Determine the (x, y) coordinate at the center of the cell enclosing the given text.  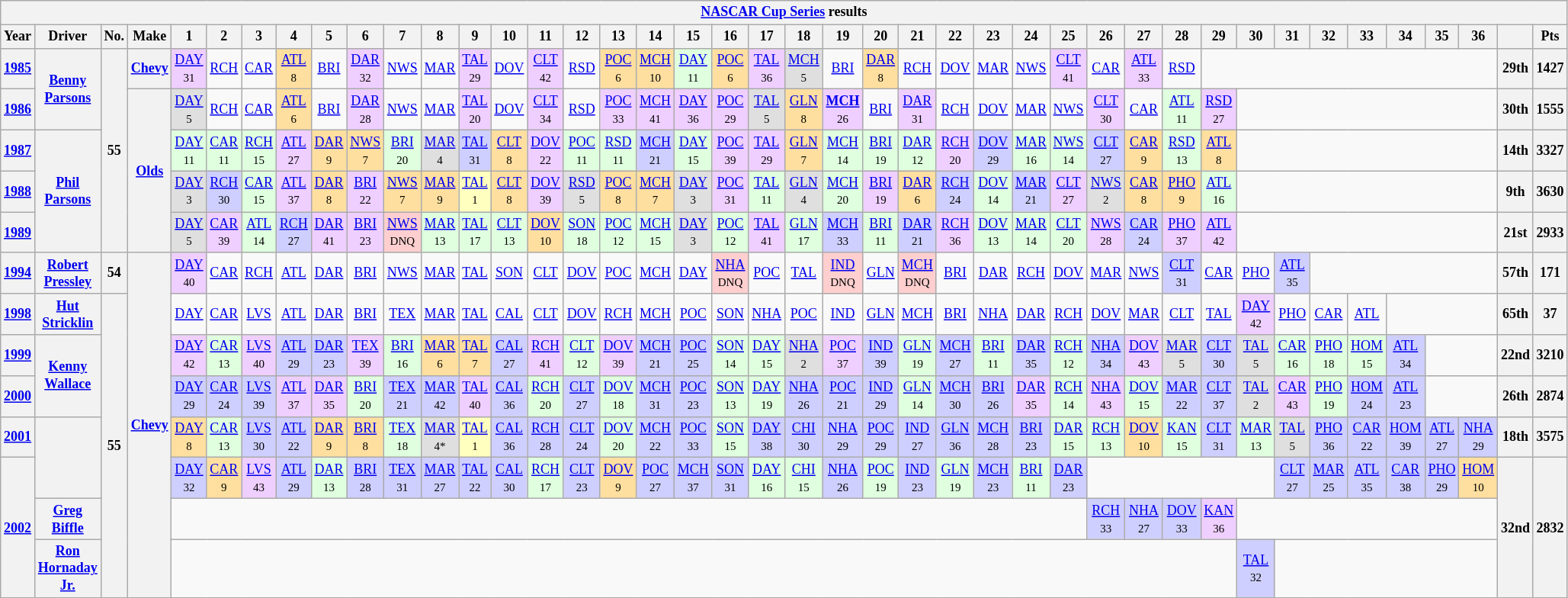
4 (293, 37)
MAR4* (440, 437)
DAY19 (767, 396)
TAL32 (1256, 568)
RCH12 (1069, 355)
TAL11 (767, 191)
IND23 (918, 478)
1988 (18, 191)
MCH37 (693, 478)
1555 (1550, 110)
14 (656, 37)
Pts (1550, 37)
Olds (149, 171)
MAR16 (1031, 150)
RCH30 (224, 191)
10 (509, 37)
29 (1219, 37)
TAL31 (475, 150)
TAL41 (767, 233)
21st (1515, 233)
31 (1292, 37)
8 (440, 37)
CAR11 (224, 150)
SON13 (730, 396)
MCH10 (656, 69)
20 (881, 37)
TAL7 (475, 355)
NHA27 (1144, 519)
28 (1182, 37)
CAL (509, 314)
BRI28 (366, 478)
DOV29 (993, 150)
6 (366, 37)
22 (955, 37)
MCH14 (843, 150)
RCH41 (546, 355)
MCHDNQ (918, 273)
2832 (1550, 528)
MCH5 (803, 69)
CLT37 (1219, 396)
HOM15 (1368, 355)
12 (582, 37)
CAR38 (1406, 478)
PHO29 (1442, 478)
GLN8 (803, 110)
MCH41 (656, 110)
SON31 (730, 478)
26 (1106, 37)
MAR4 (440, 150)
DOV9 (618, 478)
POC39 (730, 150)
SON14 (730, 355)
POC31 (730, 191)
CAL30 (509, 478)
CHI15 (803, 478)
MCH31 (656, 396)
3575 (1550, 437)
CLT42 (546, 69)
30th (1515, 110)
DAR31 (918, 110)
1989 (18, 233)
MAR6 (440, 355)
TAL17 (475, 233)
CLT24 (582, 437)
1987 (18, 150)
LVS39 (259, 396)
TAL40 (475, 396)
TAL2 (1256, 396)
RCH33 (1106, 519)
Year (18, 37)
MCH27 (955, 355)
MCH20 (843, 191)
35 (1442, 37)
KAN15 (1182, 437)
TEX18 (402, 437)
32 (1329, 37)
MCH28 (993, 437)
14th (1515, 150)
19 (843, 37)
CLT41 (1069, 69)
16 (730, 37)
TEX (402, 314)
ATL34 (1406, 355)
1985 (18, 69)
BRI8 (366, 437)
MAR21 (1031, 191)
MAR14 (1031, 233)
NWS28 (1106, 233)
15 (693, 37)
DOV13 (993, 233)
TEX21 (402, 396)
ATL23 (1406, 396)
18 (803, 37)
RSD5 (582, 191)
RSD11 (618, 150)
BRI22 (366, 191)
TAL20 (475, 110)
1 (189, 37)
DOV33 (1182, 519)
3 (259, 37)
2 (224, 37)
DAY8 (189, 437)
DAY38 (767, 437)
9th (1515, 191)
DAR13 (329, 478)
KAN36 (1219, 519)
NHADNQ (730, 273)
MAR9 (440, 191)
GLN17 (803, 233)
MCH26 (843, 110)
RSD13 (1182, 150)
DAY36 (693, 110)
IND27 (918, 437)
GLN14 (918, 396)
30 (1256, 37)
5 (329, 37)
2933 (1550, 233)
MAR27 (440, 478)
DAY29 (189, 396)
RCH14 (1069, 396)
CAR15 (259, 191)
22nd (1515, 355)
25 (1069, 37)
3210 (1550, 355)
SON15 (730, 437)
24 (1031, 37)
GLN36 (955, 437)
54 (114, 273)
ATL16 (1219, 191)
MAR25 (1329, 478)
9 (475, 37)
1427 (1550, 69)
TEX31 (402, 478)
CAR22 (1368, 437)
DAR32 (366, 69)
NWSDNQ (402, 233)
CAL27 (509, 355)
DAY16 (767, 478)
RCH27 (293, 233)
ATL6 (293, 110)
34 (1406, 37)
GLN4 (803, 191)
No. (114, 37)
GLN7 (803, 150)
ATL22 (293, 437)
RCH17 (546, 478)
ATL42 (1219, 233)
DOV15 (1144, 396)
CLT34 (546, 110)
Make (149, 37)
MCH7 (656, 191)
POC21 (843, 396)
33 (1368, 37)
36 (1479, 37)
2001 (18, 437)
CLT12 (582, 355)
Benny Parsons (67, 88)
DAR41 (329, 233)
RCH28 (546, 437)
NHA34 (1106, 355)
DAR12 (918, 150)
IND39 (881, 355)
57th (1515, 273)
CAR43 (1292, 396)
MAR22 (1182, 396)
DAR15 (1069, 437)
MCH23 (993, 478)
HOM24 (1368, 396)
Ron Hornaday Jr. (67, 568)
SON18 (582, 233)
RCH13 (1106, 437)
HOM10 (1479, 478)
LVS30 (259, 437)
27 (1144, 37)
IND (843, 314)
3630 (1550, 191)
21 (918, 37)
POC27 (656, 478)
RCH15 (259, 150)
ATL11 (1182, 110)
Phil Parsons (67, 191)
DAR6 (918, 191)
PHO9 (1182, 191)
23 (993, 37)
DAY40 (189, 273)
BRI16 (402, 355)
171 (1550, 273)
MCH33 (843, 233)
CLT20 (1069, 233)
DOV22 (546, 150)
7 (402, 37)
RSD27 (1219, 110)
NASCAR Cup Series results (784, 12)
TEX39 (366, 355)
HOM39 (1406, 437)
CLT23 (582, 478)
65th (1515, 314)
POC19 (881, 478)
LVS43 (259, 478)
29th (1515, 69)
PHO36 (1329, 437)
11 (546, 37)
TAL22 (475, 478)
NWS14 (1069, 150)
DAY32 (189, 478)
1986 (18, 110)
PHO37 (1182, 233)
MCH30 (955, 396)
RCH36 (955, 233)
Robert Pressley (67, 273)
Greg Biffle (67, 519)
POC37 (843, 355)
POC25 (693, 355)
NHA2 (803, 355)
DAY31 (189, 69)
RCH24 (955, 191)
Hut Stricklin (67, 314)
ATL14 (259, 233)
TAL36 (767, 69)
CAR16 (1292, 355)
POC8 (618, 191)
CAR39 (224, 233)
LVS (259, 314)
2002 (18, 528)
PHO18 (1329, 355)
DOV18 (618, 396)
POC11 (582, 150)
DAR28 (366, 110)
2000 (18, 396)
3327 (1550, 150)
DAR21 (918, 233)
1998 (18, 314)
13 (618, 37)
CAR8 (1144, 191)
MCH22 (656, 437)
MCH15 (656, 233)
DOV43 (1144, 355)
Kenny Wallace (67, 375)
CHI30 (803, 437)
18th (1515, 437)
LVS40 (259, 355)
IND29 (881, 396)
37 (1550, 314)
NHA43 (1106, 396)
MAR5 (1182, 355)
DOV14 (993, 191)
NWS2 (1106, 191)
CLT13 (509, 233)
1999 (18, 355)
26th (1515, 396)
MAR42 (440, 396)
32nd (1515, 528)
2874 (1550, 396)
INDDNQ (843, 273)
1994 (18, 273)
PHO19 (1329, 396)
DOV20 (618, 437)
ATL33 (1144, 69)
Driver (67, 37)
17 (767, 37)
POC23 (693, 396)
BRI26 (993, 396)
